Scan for the cell matching the given text and deliver its [X, Y] coordinate at center. 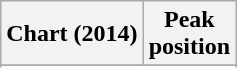
Peakposition [189, 34]
Chart (2014) [72, 34]
